Pinpoint the cell where the given text exists, returning its [X, Y] midpoint coordinate. 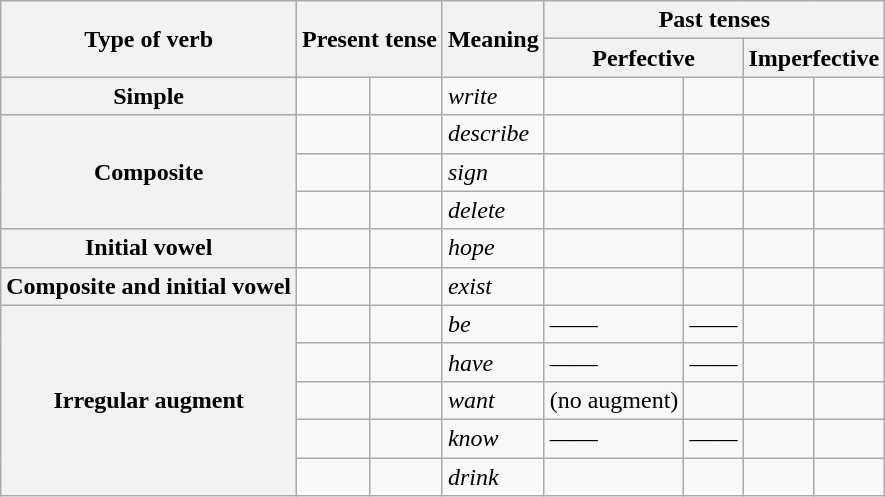
sign [493, 172]
Present tense [370, 39]
delete [493, 210]
Meaning [493, 39]
Type of verb [149, 39]
write [493, 96]
hope [493, 248]
describe [493, 134]
be [493, 324]
Initial vowel [149, 248]
Perfective [644, 58]
know [493, 438]
Past tenses [714, 20]
Composite and initial vowel [149, 286]
want [493, 400]
Composite [149, 172]
drink [493, 477]
exist [493, 286]
have [493, 362]
(no augment) [614, 400]
Irregular augment [149, 400]
Imperfective [814, 58]
Simple [149, 96]
